Detect which cell encompasses the target text, then output its [X, Y] center coordinate. 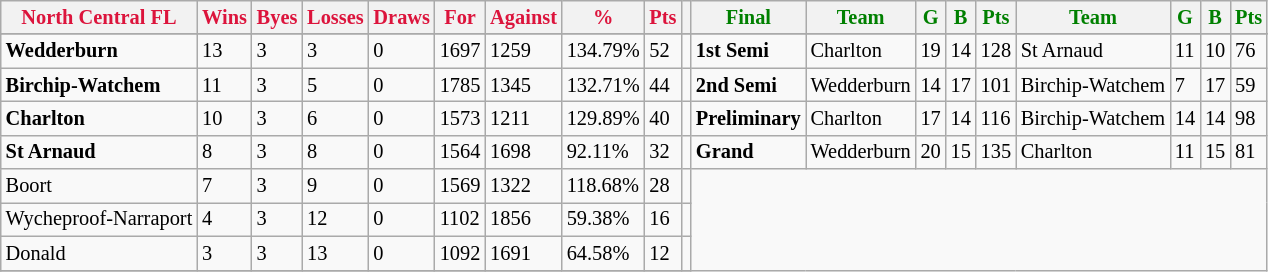
Draws [402, 17]
1691 [524, 253]
5 [335, 85]
59 [1248, 85]
19 [931, 51]
1569 [460, 186]
Wycheproof-Narraport [99, 219]
Preliminary [748, 118]
1211 [524, 118]
129.89% [604, 118]
118.68% [604, 186]
135 [996, 152]
40 [664, 118]
32 [664, 152]
20 [931, 152]
1102 [460, 219]
1345 [524, 85]
1573 [460, 118]
1092 [460, 253]
28 [664, 186]
44 [664, 85]
Wins [224, 17]
116 [996, 118]
9 [335, 186]
81 [1248, 152]
101 [996, 85]
Grand [748, 152]
% [604, 17]
2nd Semi [748, 85]
1259 [524, 51]
1564 [460, 152]
North Central FL [99, 17]
1856 [524, 219]
128 [996, 51]
1698 [524, 152]
Losses [335, 17]
59.38% [604, 219]
52 [664, 51]
Boort [99, 186]
1697 [460, 51]
1st Semi [748, 51]
76 [1248, 51]
132.71% [604, 85]
For [460, 17]
Donald [99, 253]
Final [748, 17]
134.79% [604, 51]
64.58% [604, 253]
Against [524, 17]
Byes [277, 17]
6 [335, 118]
4 [224, 219]
1322 [524, 186]
92.11% [604, 152]
98 [1248, 118]
1785 [460, 85]
16 [664, 219]
